Capture the cell that displays the provided text and extract its (x, y) central coordinate. 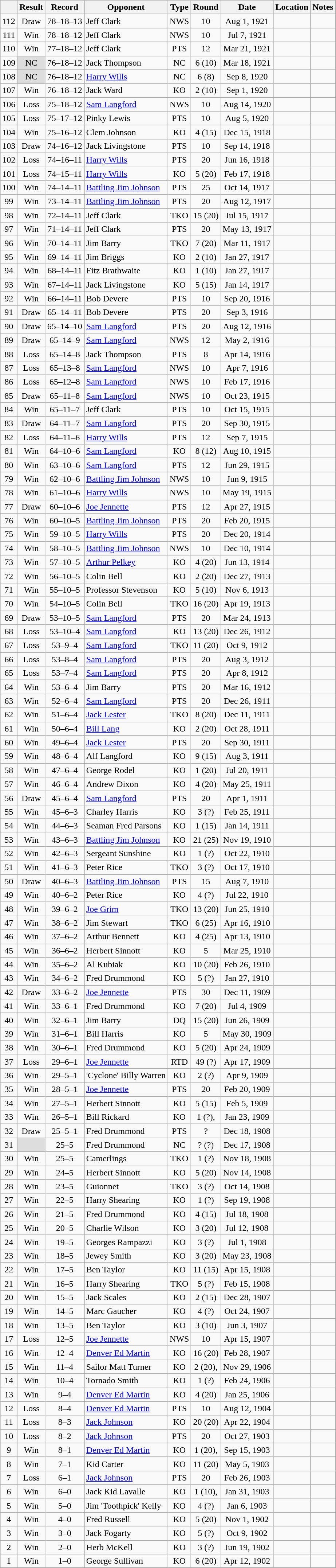
Feb 26, 1903 (247, 1478)
87 (9, 368)
17–5 (65, 1269)
57 (9, 784)
4–0 (65, 1520)
Sep 14, 1918 (247, 146)
6 (25) (206, 923)
Fitz Brathwaite (126, 271)
Nov 18, 1908 (247, 1159)
91 (9, 312)
Charlie Wilson (126, 1228)
14–5 (65, 1311)
Feb 24, 1906 (247, 1381)
6–0 (65, 1491)
Oct 23, 1915 (247, 395)
64–10–6 (65, 451)
2 (15) (206, 1298)
81 (9, 451)
Joe Grim (126, 909)
Mar 16, 1912 (247, 687)
29 (9, 1173)
105 (9, 118)
35 (9, 1089)
36–6–2 (65, 951)
Mar 24, 1913 (247, 618)
Jul 1, 1908 (247, 1242)
52 (9, 854)
Aug 12, 1916 (247, 326)
Dec 11, 1911 (247, 715)
41 (9, 1006)
8–3 (65, 1422)
71 (9, 590)
May 5, 1903 (247, 1464)
Jan 23, 1909 (247, 1117)
Feb 17, 1918 (247, 174)
May 23, 1908 (247, 1256)
44–6–3 (65, 826)
43 (9, 978)
5 (10) (206, 590)
14 (9, 1381)
108 (9, 77)
82 (9, 437)
Dec 11, 1909 (247, 992)
54–10–5 (65, 604)
Seaman Fred Parsons (126, 826)
56 (9, 798)
46 (9, 937)
'Cyclone' Billy Warren (126, 1076)
58–10–5 (65, 548)
Apr 1, 1911 (247, 798)
11 (15) (206, 1269)
May 2, 1916 (247, 340)
3 (9, 1533)
? (?) (206, 1145)
71–14–11 (65, 229)
98 (9, 215)
39 (9, 1034)
Oct 27, 1903 (247, 1436)
69–14–11 (65, 257)
23–5 (65, 1186)
May 13, 1917 (247, 229)
Oct 9, 1902 (247, 1533)
59–10–5 (65, 534)
72 (9, 576)
Aug 12, 1904 (247, 1408)
RTD (179, 1062)
11–4 (65, 1367)
70–14–11 (65, 243)
74–15–11 (65, 174)
80 (9, 465)
Bill Lang (126, 729)
75–16–12 (65, 132)
Aug 3, 1911 (247, 756)
78–18–13 (65, 21)
Jan 25, 1906 (247, 1395)
65–14–9 (65, 340)
Jun 13, 1914 (247, 562)
49 (9, 895)
Jewey Smith (126, 1256)
Mar 21, 1921 (247, 49)
13–5 (65, 1325)
Jack Ward (126, 90)
58 (9, 770)
73 (9, 562)
Jul 7, 1921 (247, 35)
Jun 19, 1902 (247, 1547)
101 (9, 174)
86 (9, 382)
61–10–6 (65, 493)
Jun 16, 1918 (247, 160)
26 (9, 1214)
65–12–8 (65, 382)
Oct 28, 1911 (247, 729)
Aug 7, 1910 (247, 881)
33–6–2 (65, 992)
42 (9, 992)
88 (9, 354)
May 19, 1915 (247, 493)
Aug 5, 1920 (247, 118)
57–10–5 (65, 562)
1 (9, 1561)
Dec 26, 1912 (247, 632)
Nov 29, 1906 (247, 1367)
Dec 28, 1907 (247, 1298)
Sep 7, 1915 (247, 437)
Jul 20, 1911 (247, 770)
62 (9, 715)
65 (9, 673)
69 (9, 618)
Oct 24, 1907 (247, 1311)
1 (15) (206, 826)
52–6–4 (65, 701)
Mar 11, 1917 (247, 243)
50 (9, 881)
78–18–12 (65, 35)
29–5–1 (65, 1076)
6 (8) (206, 77)
102 (9, 160)
21–5 (65, 1214)
37 (9, 1062)
George Rodel (126, 770)
42–6–3 (65, 854)
33–6–1 (65, 1006)
May 25, 1911 (247, 784)
79 (9, 479)
12–4 (65, 1353)
Sailor Matt Turner (126, 1367)
Jan 14, 1911 (247, 826)
53–9–4 (65, 645)
74–14–11 (65, 188)
Apr 22, 1904 (247, 1422)
109 (9, 63)
28–5–1 (65, 1089)
68–14–11 (65, 271)
21 (25) (206, 839)
May 30, 1909 (247, 1034)
12–5 (65, 1339)
Oct 17, 1910 (247, 867)
94 (9, 271)
75–18–12 (65, 104)
77 (9, 507)
67 (9, 645)
10–4 (65, 1381)
Sep 20, 1916 (247, 299)
89 (9, 340)
2 (?) (206, 1076)
Round (206, 7)
Notes (323, 7)
75 (9, 534)
Apr 15, 1907 (247, 1339)
33 (9, 1117)
65–14–10 (65, 326)
Oct 14, 1917 (247, 188)
16–5 (65, 1283)
Sep 30, 1911 (247, 742)
Apr 7, 1916 (247, 368)
62–10–6 (65, 479)
3–0 (65, 1533)
55–10–5 (65, 590)
Sergeant Sunshine (126, 854)
56–10–5 (65, 576)
32 (9, 1131)
76 (9, 520)
46–6–4 (65, 784)
1 (10) (206, 271)
Aug 12, 1917 (247, 202)
41–6–3 (65, 867)
66–14–11 (65, 299)
Type (179, 7)
Oct 9, 1912 (247, 645)
18 (9, 1325)
53–10–4 (65, 632)
50–6–4 (65, 729)
Opponent (126, 7)
Apr 17, 1909 (247, 1062)
Jim Briggs (126, 257)
Jack Fogarty (126, 1533)
53 (9, 839)
Georges Rampazzi (126, 1242)
15–5 (65, 1298)
60–10–5 (65, 520)
Apr 9, 1909 (247, 1076)
Bill Harris (126, 1034)
1 (?), (206, 1117)
Result (31, 7)
38–6–2 (65, 923)
Jan 31, 1903 (247, 1491)
Nov 1, 1902 (247, 1520)
84 (9, 410)
George Sullivan (126, 1561)
Nov 14, 1908 (247, 1173)
Alf Langford (126, 756)
53–8–4 (65, 659)
Aug 3, 1912 (247, 659)
74–16–11 (65, 160)
Feb 26, 1910 (247, 964)
Dec 27, 1913 (247, 576)
Nov 6, 1913 (247, 590)
49–6–4 (65, 742)
Dec 20, 1914 (247, 534)
Location (292, 7)
3 (10) (206, 1325)
Feb 17, 1916 (247, 382)
67–14–11 (65, 285)
40–6–3 (65, 881)
Feb 20, 1915 (247, 520)
64–11–6 (65, 437)
35–6–2 (65, 964)
Arthur Bennett (126, 937)
18–5 (65, 1256)
Feb 28, 1907 (247, 1353)
7 (9, 1478)
53–6–4 (65, 687)
27 (9, 1200)
Feb 5, 1909 (247, 1103)
Jan 14, 1917 (247, 285)
24–5 (65, 1173)
20 (20) (206, 1422)
95 (9, 257)
29–6–1 (65, 1062)
Nov 19, 1910 (247, 839)
36 (9, 1076)
Sep 30, 1915 (247, 424)
38 (9, 1048)
DQ (179, 1020)
Oct 15, 1915 (247, 410)
104 (9, 132)
7–1 (65, 1464)
Jul 12, 1908 (247, 1228)
39–6–2 (65, 909)
28 (9, 1186)
60–10–6 (65, 507)
37–6–2 (65, 937)
Jun 9, 1915 (247, 479)
43–6–3 (65, 839)
22 (9, 1269)
9–4 (65, 1395)
106 (9, 104)
Feb 25, 1911 (247, 812)
Jun 26, 1909 (247, 1020)
Apr 12, 1902 (247, 1561)
8 (20) (206, 715)
40 (9, 1020)
Pinky Lewis (126, 118)
Record (65, 7)
48 (9, 909)
75–17–12 (65, 118)
Oct 22, 1910 (247, 854)
26–5–1 (65, 1117)
Dec 17, 1908 (247, 1145)
Aug 14, 1920 (247, 104)
64–11–7 (65, 424)
60 (9, 742)
77–18–12 (65, 49)
Sep 15, 1903 (247, 1450)
2–0 (65, 1547)
Marc Gaucher (126, 1311)
Jul 4, 1909 (247, 1006)
Al Kubiak (126, 964)
Apr 13, 1910 (247, 937)
1 (10), (206, 1491)
66 (9, 659)
21 (9, 1283)
65–14–11 (65, 312)
Apr 19, 1913 (247, 604)
10 (20) (206, 964)
20–5 (65, 1228)
19–5 (65, 1242)
Feb 20, 1909 (247, 1089)
Jan 6, 1903 (247, 1506)
Jun 3, 1907 (247, 1325)
Oct 14, 1908 (247, 1186)
111 (9, 35)
6 (20) (206, 1561)
83 (9, 424)
Tornado Smith (126, 1381)
16 (9, 1353)
6 (10) (206, 63)
110 (9, 49)
Apr 27, 1915 (247, 507)
Jul 15, 1917 (247, 215)
34–6–2 (65, 978)
93 (9, 285)
Herb McKell (126, 1547)
8–1 (65, 1450)
? (206, 1131)
47 (9, 923)
1–0 (65, 1561)
40–6–2 (65, 895)
107 (9, 90)
72–14–11 (65, 215)
8–4 (65, 1408)
Sep 19, 1908 (247, 1200)
Date (247, 7)
44 (9, 964)
Dec 18, 1908 (247, 1131)
Arthur Pelkey (126, 562)
92 (9, 299)
Kid Carter (126, 1464)
6 (9, 1491)
Sep 8, 1920 (247, 77)
Apr 24, 1909 (247, 1048)
22–5 (65, 1200)
25–5–1 (65, 1131)
100 (9, 188)
Apr 8, 1912 (247, 673)
65–14–8 (65, 354)
4 (9, 1520)
51–6–4 (65, 715)
90 (9, 326)
Mar 18, 1921 (247, 63)
78 (9, 493)
Guionnet (126, 1186)
65–11–7 (65, 410)
45–6–4 (65, 798)
Dec 15, 1918 (247, 132)
Jack Kid Lavalle (126, 1491)
17 (9, 1339)
Jun 29, 1915 (247, 465)
49 (?) (206, 1062)
24 (9, 1242)
Jan 27, 1910 (247, 978)
48–6–4 (65, 756)
6–1 (65, 1478)
19 (9, 1311)
Clem Johnson (126, 132)
Jul 18, 1908 (247, 1214)
54 (9, 826)
23 (9, 1256)
51 (9, 867)
27–5–1 (65, 1103)
65–13–8 (65, 368)
Jim 'Toothpick' Kelly (126, 1506)
Aug 10, 1915 (247, 451)
63–10–6 (65, 465)
Andrew Dixon (126, 784)
1 (20), (206, 1450)
47–6–4 (65, 770)
5–0 (65, 1506)
2 (20), (206, 1367)
9 (15) (206, 756)
Jul 22, 1910 (247, 895)
96 (9, 243)
Mar 25, 1910 (247, 951)
74 (9, 548)
61 (9, 729)
Fred Russell (126, 1520)
34 (9, 1103)
112 (9, 21)
4 (25) (206, 937)
65–11–8 (65, 395)
Professor Stevenson (126, 590)
Camerlings (126, 1159)
45–6–3 (65, 812)
8 (12) (206, 451)
13 (9, 1395)
103 (9, 146)
99 (9, 202)
85 (9, 395)
Aug 1, 1921 (247, 21)
11 (9, 1422)
2 (9, 1547)
Apr 15, 1908 (247, 1269)
97 (9, 229)
Jun 25, 1910 (247, 909)
45 (9, 951)
Feb 15, 1908 (247, 1283)
8–2 (65, 1436)
31–6–1 (65, 1034)
64 (9, 687)
32–6–1 (65, 1020)
9 (9, 1450)
Dec 26, 1911 (247, 701)
1 (20) (206, 770)
30–6–1 (65, 1048)
70 (9, 604)
Dec 10, 1914 (247, 548)
53–7–4 (65, 673)
Apr 14, 1916 (247, 354)
53–10–5 (65, 618)
Apr 16, 1910 (247, 923)
Jim Stewart (126, 923)
Sep 1, 1920 (247, 90)
63 (9, 701)
31 (9, 1145)
68 (9, 632)
Sep 3, 1916 (247, 312)
73–14–11 (65, 202)
74–16–12 (65, 146)
59 (9, 756)
55 (9, 812)
Charley Harris (126, 812)
Bill Rickard (126, 1117)
Jack Scales (126, 1298)
